Search for the cell housing the specified text and yield its (X, Y) center coordinate. 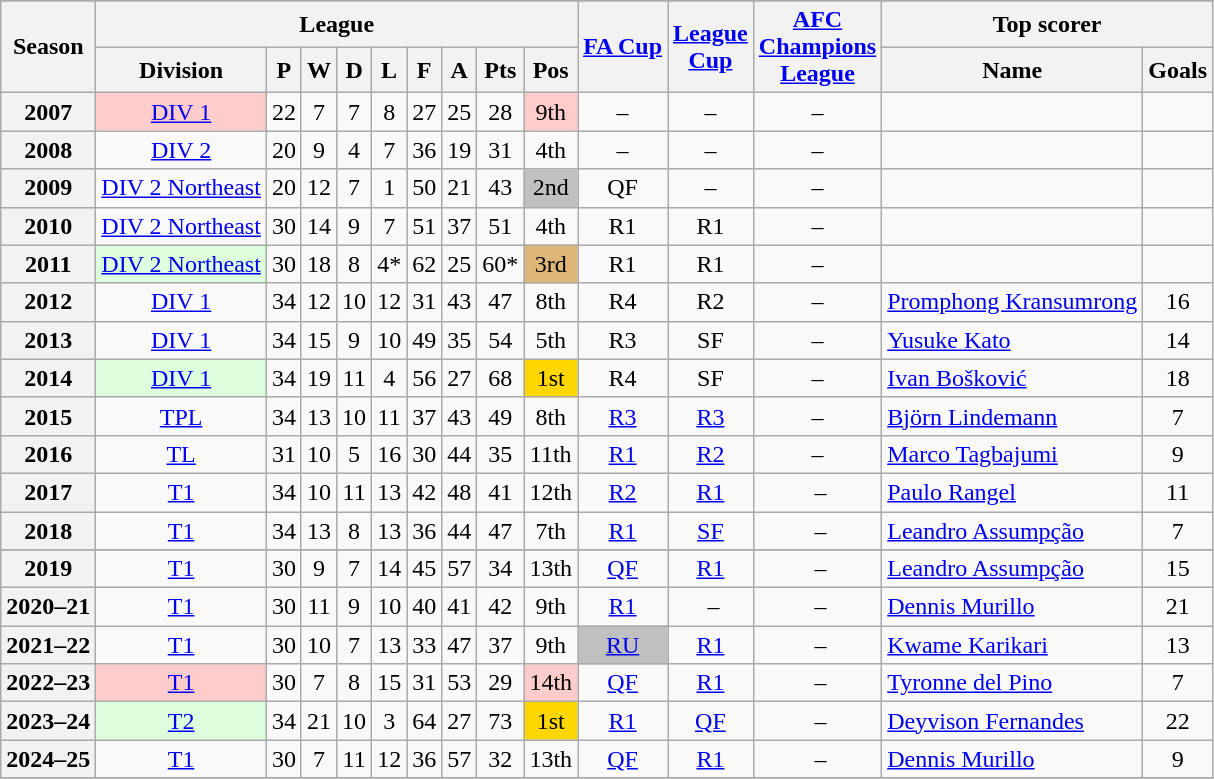
2013 (48, 340)
A (460, 70)
AFC Champions League (817, 47)
40 (424, 607)
2021–22 (48, 645)
2011 (48, 264)
3 (390, 721)
Promphong Kransumrong (1012, 302)
62 (424, 264)
2016 (48, 454)
2008 (48, 150)
League (337, 24)
Top scorer (1048, 24)
2012 (48, 302)
Pts (500, 70)
Yusuke Kato (1012, 340)
2007 (48, 112)
2015 (48, 416)
2009 (48, 188)
2017 (48, 492)
W (318, 70)
5 (354, 454)
FA Cup (623, 47)
2018 (48, 531)
D (354, 70)
LeagueCup (711, 47)
12th (551, 492)
Goals (1178, 70)
2023–24 (48, 721)
28 (500, 112)
Name (1012, 70)
TL (182, 454)
Paulo Rangel (1012, 492)
2014 (48, 378)
2024–25 (48, 759)
Marco Tagbajumi (1012, 454)
3rd (551, 264)
Kwame Karikari (1012, 645)
68 (500, 378)
29 (500, 683)
Tyronne del Pino (1012, 683)
DIV 2 (182, 150)
4* (390, 264)
5th (551, 340)
2019 (48, 569)
2020–21 (48, 607)
45 (424, 569)
50 (424, 188)
54 (500, 340)
Season (48, 47)
Ivan Bošković (1012, 378)
RU (623, 645)
73 (500, 721)
53 (460, 683)
2010 (48, 226)
32 (500, 759)
T2 (182, 721)
60* (500, 264)
14th (551, 683)
2nd (551, 188)
48 (460, 492)
1 (390, 188)
TPL (182, 416)
7th (551, 531)
56 (424, 378)
F (424, 70)
Division (182, 70)
Björn Lindemann (1012, 416)
P (284, 70)
L (390, 70)
11th (551, 454)
2022–23 (48, 683)
Pos (551, 70)
64 (424, 721)
Deyvison Fernandes (1012, 721)
33 (424, 645)
